Provide the [X, Y] coordinate of the cell's center where the given text is located.  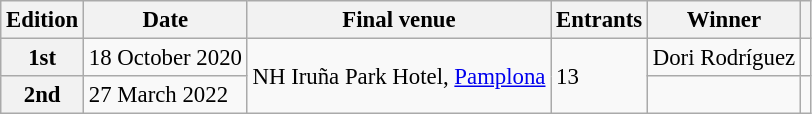
Edition [42, 20]
Dori Rodríguez [724, 58]
1st [42, 58]
13 [600, 76]
18 October 2020 [166, 58]
2nd [42, 95]
Final venue [399, 20]
Winner [724, 20]
NH Iruña Park Hotel, Pamplona [399, 76]
Entrants [600, 20]
27 March 2022 [166, 95]
Date [166, 20]
